Determine the (x, y) coordinate at the center of the cell enclosing the given text.  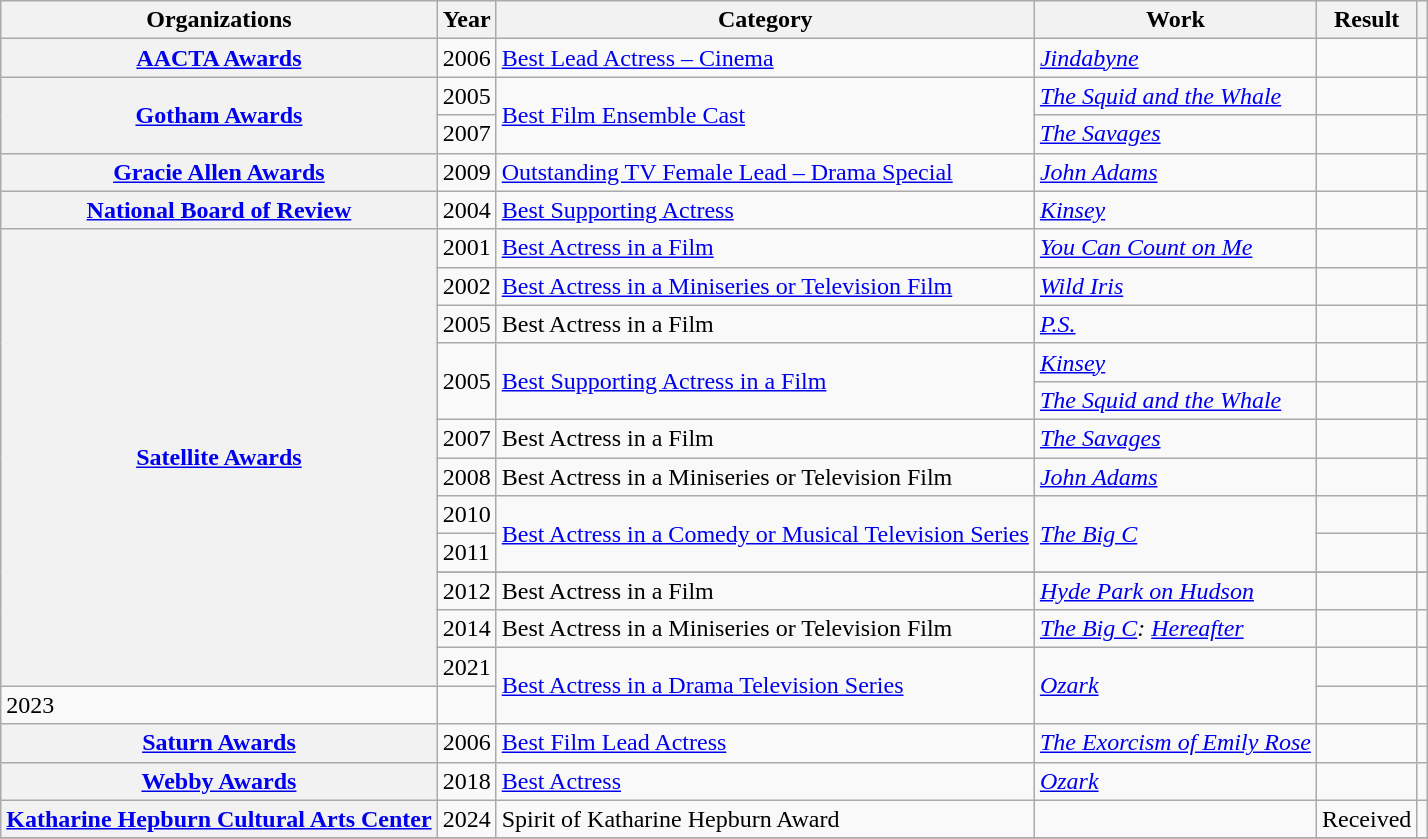
Year (466, 20)
Gracie Allen Awards (219, 172)
2021 (466, 667)
2012 (466, 591)
Best Actress in a Drama Television Series (765, 686)
Category (765, 20)
2004 (466, 210)
2018 (466, 781)
Satellite Awards (219, 458)
2002 (466, 286)
2024 (466, 819)
Received (1367, 819)
Wild Iris (1175, 286)
Outstanding TV Female Lead – Drama Special (765, 172)
Result (1367, 20)
Best Film Lead Actress (765, 743)
Organizations (219, 20)
Hyde Park on Hudson (1175, 591)
Work (1175, 20)
Jindabyne (1175, 58)
Katharine Hepburn Cultural Arts Center (219, 819)
The Big C (1175, 534)
The Exorcism of Emily Rose (1175, 743)
You Can Count on Me (1175, 248)
Best Supporting Actress (765, 210)
AACTA Awards (219, 58)
Webby Awards (219, 781)
The Big C: Hereafter (1175, 629)
2010 (466, 515)
2011 (466, 553)
Best Actress (765, 781)
Best Film Ensemble Cast (765, 115)
Saturn Awards (219, 743)
National Board of Review (219, 210)
Best Lead Actress – Cinema (765, 58)
2014 (466, 629)
Spirit of Katharine Hepburn Award (765, 819)
Best Actress in a Comedy or Musical Television Series (765, 534)
2001 (466, 248)
Best Supporting Actress in a Film (765, 381)
Gotham Awards (219, 115)
2009 (466, 172)
P.S. (1175, 324)
2008 (466, 477)
2023 (219, 705)
